From the cell containing the given text, extract its center point as [x, y] coordinate. 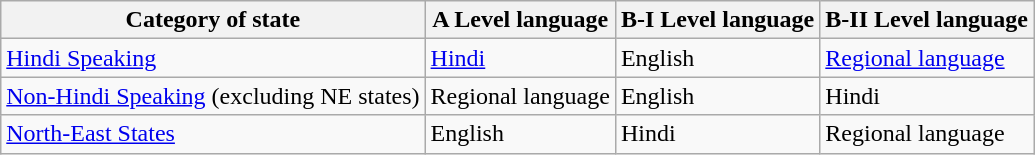
North-East States [213, 134]
Hindi Speaking [213, 58]
Category of state [213, 20]
Non-Hindi Speaking (excluding NE states) [213, 96]
B-II Level language [927, 20]
A Level language [520, 20]
B-I Level language [717, 20]
